Detect which cell encompasses the target text, then output its (x, y) center coordinate. 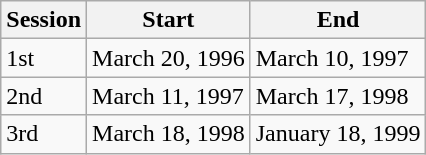
Session (44, 20)
2nd (44, 96)
March 10, 1997 (338, 58)
Start (169, 20)
March 18, 1998 (169, 134)
March 20, 1996 (169, 58)
3rd (44, 134)
March 17, 1998 (338, 96)
End (338, 20)
1st (44, 58)
March 11, 1997 (169, 96)
January 18, 1999 (338, 134)
